Return the [X, Y] coordinate for the center point of the cell that contains the specified text.  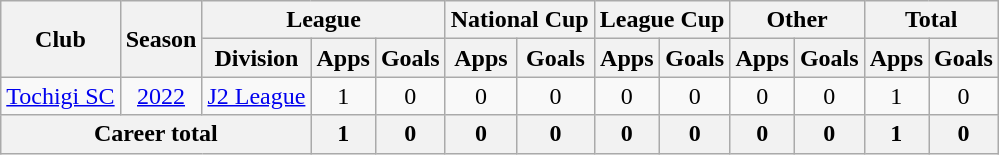
Other [797, 20]
Club [60, 39]
Total [931, 20]
Career total [156, 134]
Tochigi SC [60, 96]
League [324, 20]
National Cup [520, 20]
J2 League [256, 96]
League Cup [662, 20]
Division [256, 58]
2022 [161, 96]
Season [161, 39]
